From the cell containing the given text, extract its center point as (X, Y) coordinate. 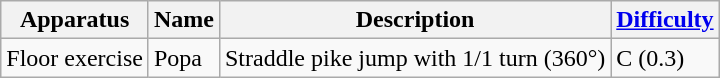
Apparatus (75, 20)
Difficulty (665, 20)
C (0.3) (665, 58)
Straddle pike jump with 1/1 turn (360°) (414, 58)
Description (414, 20)
Floor exercise (75, 58)
Name (184, 20)
Popa (184, 58)
